Return (x, y) of the center of cell containing provided text 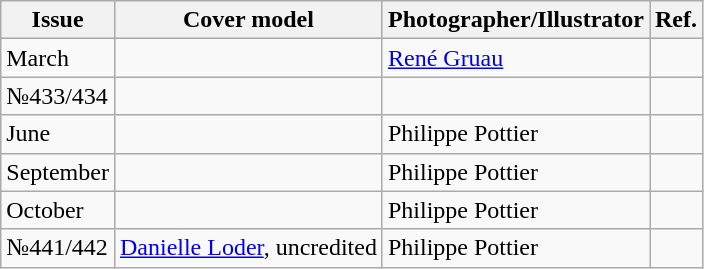
March (58, 58)
June (58, 134)
October (58, 210)
Cover model (248, 20)
Photographer/Illustrator (516, 20)
Ref. (676, 20)
Danielle Loder, uncredited (248, 248)
№441/442 (58, 248)
September (58, 172)
René Gruau (516, 58)
№433/434 (58, 96)
Issue (58, 20)
